Detect which cell encompasses the target text, then output its (X, Y) center coordinate. 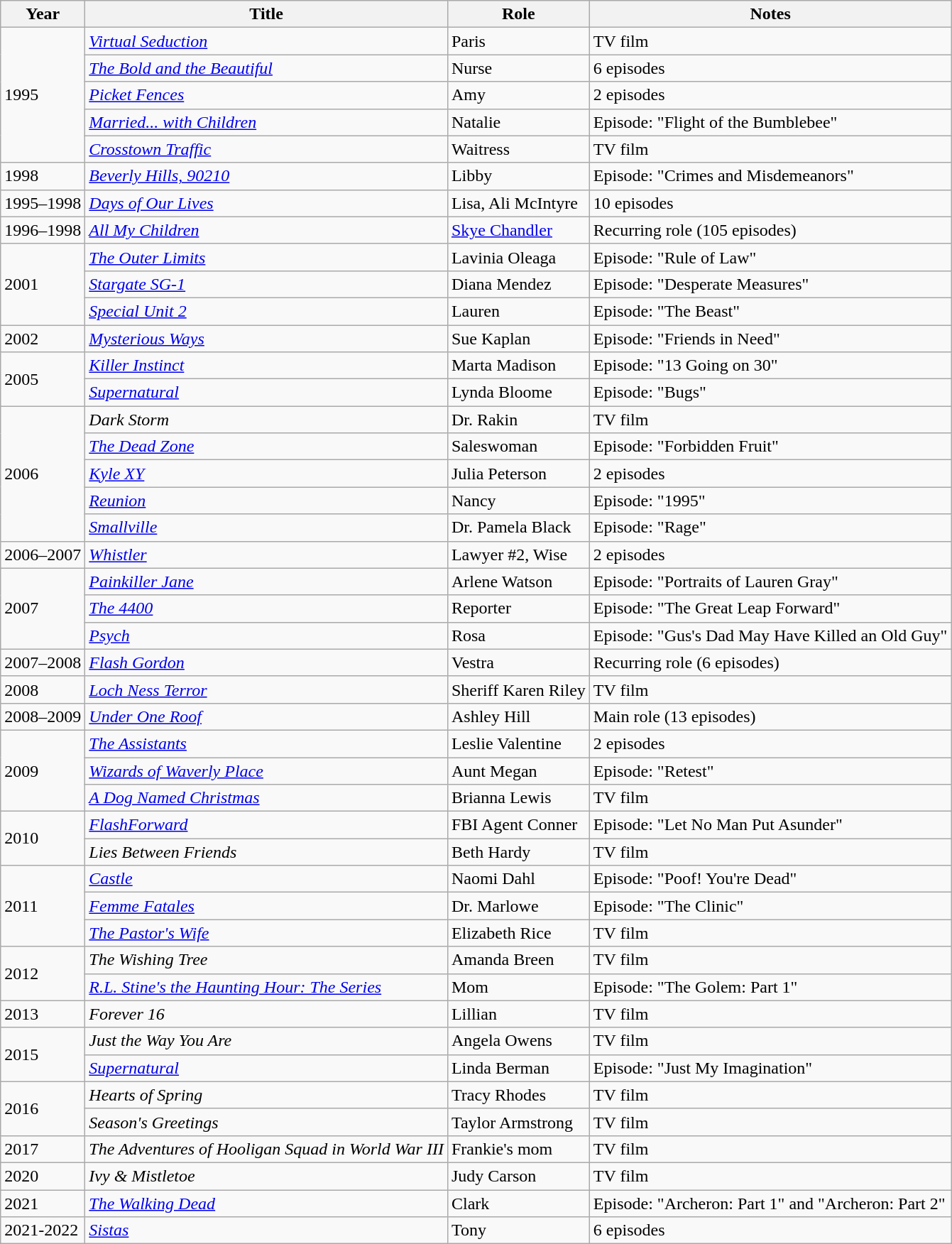
Dr. Pamela Black (518, 528)
Nurse (518, 68)
Castle (267, 879)
Episode: "The Great Leap Forward" (770, 609)
Elizabeth Rice (518, 933)
Episode: "Gus's Dad May Have Killed an Old Guy" (770, 635)
Episode: "Desperate Measures" (770, 284)
Recurring role (6 episodes) (770, 662)
Episode: "Flight of the Bumblebee" (770, 122)
Mom (518, 987)
2015 (43, 1054)
Ivy & Mistletoe (267, 1176)
2001 (43, 284)
Stargate SG-1 (267, 284)
2009 (43, 770)
FlashForward (267, 825)
Reporter (518, 609)
Episode: "The Beast" (770, 311)
2021 (43, 1204)
Marta Madison (518, 366)
Episode: "13 Going on 30" (770, 366)
Lies Between Friends (267, 852)
Sheriff Karen Riley (518, 689)
Lauren (518, 311)
Married... with Children (267, 122)
Lisa, Ali McIntyre (518, 203)
Kyle XY (267, 474)
Skye Chandler (518, 230)
Naomi Dahl (518, 879)
Days of Our Lives (267, 203)
Painkiller Jane (267, 582)
Episode: "Crimes and Misdemeanors" (770, 176)
Psych (267, 635)
2020 (43, 1176)
Linda Berman (518, 1068)
Year (43, 14)
The Outer Limits (267, 257)
Under One Roof (267, 716)
2002 (43, 339)
Julia Peterson (518, 474)
Frankie's mom (518, 1149)
Killer Instinct (267, 366)
Waitress (518, 149)
Mysterious Ways (267, 339)
Nancy (518, 501)
2007–2008 (43, 662)
Libby (518, 176)
All My Children (267, 230)
Leslie Valentine (518, 743)
Reunion (267, 501)
Femme Fatales (267, 906)
Natalie (518, 122)
Arlene Watson (518, 582)
Vestra (518, 662)
Episode: "Portraits of Lauren Gray" (770, 582)
Episode: "Bugs" (770, 393)
Amy (518, 95)
1996–1998 (43, 230)
10 episodes (770, 203)
2007 (43, 609)
Special Unit 2 (267, 311)
Beverly Hills, 90210 (267, 176)
Notes (770, 14)
Saleswoman (518, 447)
Lillian (518, 1014)
1995–1998 (43, 203)
The Dead Zone (267, 447)
Main role (13 episodes) (770, 716)
Clark (518, 1204)
2016 (43, 1108)
Episode: "1995" (770, 501)
Season's Greetings (267, 1122)
Amanda Breen (518, 960)
Episode: "The Golem: Part 1" (770, 987)
The Walking Dead (267, 1204)
Episode: "Poof! You're Dead" (770, 879)
The Bold and the Beautiful (267, 68)
The Pastor's Wife (267, 933)
Loch Ness Terror (267, 689)
Dr. Rakin (518, 420)
Wizards of Waverly Place (267, 770)
Episode: "The Clinic" (770, 906)
2005 (43, 379)
2017 (43, 1149)
2008–2009 (43, 716)
Just the Way You Are (267, 1041)
The 4400 (267, 609)
2021-2022 (43, 1231)
Lynda Bloome (518, 393)
Tracy Rhodes (518, 1095)
Dr. Marlowe (518, 906)
Smallville (267, 528)
Virtual Seduction (267, 41)
2013 (43, 1014)
A Dog Named Christmas (267, 798)
Episode: "Rage" (770, 528)
FBI Agent Conner (518, 825)
2012 (43, 973)
Episode: "Forbidden Fruit" (770, 447)
Picket Fences (267, 95)
Diana Mendez (518, 284)
1995 (43, 95)
The Assistants (267, 743)
2008 (43, 689)
2010 (43, 839)
Crosstown Traffic (267, 149)
Flash Gordon (267, 662)
R.L. Stine's the Haunting Hour: The Series (267, 987)
Episode: "Rule of Law" (770, 257)
Episode: "Friends in Need" (770, 339)
Dark Storm (267, 420)
Sistas (267, 1231)
The Wishing Tree (267, 960)
Episode: "Archeron: Part 1" and "Archeron: Part 2" (770, 1204)
Brianna Lewis (518, 798)
Sue Kaplan (518, 339)
Episode: "Just My Imagination" (770, 1068)
Title (267, 14)
1998 (43, 176)
Episode: "Let No Man Put Asunder" (770, 825)
2006 (43, 474)
Episode: "Retest" (770, 770)
2006–2007 (43, 555)
Taylor Armstrong (518, 1122)
Ashley Hill (518, 716)
Forever 16 (267, 1014)
Aunt Megan (518, 770)
Tony (518, 1231)
Whistler (267, 555)
Lavinia Oleaga (518, 257)
Judy Carson (518, 1176)
The Adventures of Hooligan Squad in World War III (267, 1149)
Role (518, 14)
Paris (518, 41)
2011 (43, 906)
Beth Hardy (518, 852)
Hearts of Spring (267, 1095)
Angela Owens (518, 1041)
Lawyer #2, Wise (518, 555)
Rosa (518, 635)
Recurring role (105 episodes) (770, 230)
